For the text-containing cell, return its midpoint in [x, y] coordinate format. 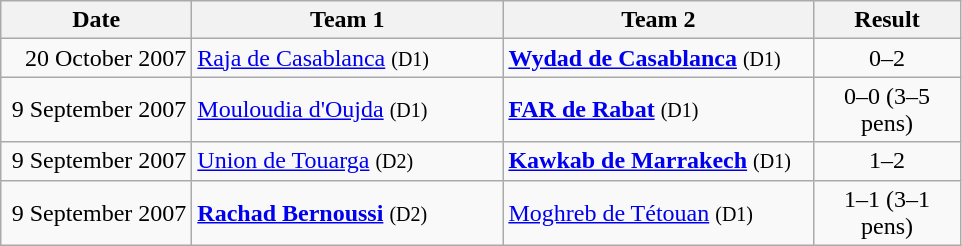
FAR de Rabat (D1) [658, 110]
1–1 (3–1 pens) [887, 212]
0–0 (3–5 pens) [887, 110]
Team 2 [658, 20]
Date [96, 20]
Union de Touarga (D2) [348, 161]
Wydad de Casablanca (D1) [658, 58]
Result [887, 20]
Moghreb de Tétouan (D1) [658, 212]
Team 1 [348, 20]
0–2 [887, 58]
20 October 2007 [96, 58]
Rachad Bernoussi (D2) [348, 212]
Raja de Casablanca (D1) [348, 58]
Mouloudia d'Oujda (D1) [348, 110]
Kawkab de Marrakech (D1) [658, 161]
1–2 [887, 161]
